Search for the cell housing the specified text and yield its (x, y) center coordinate. 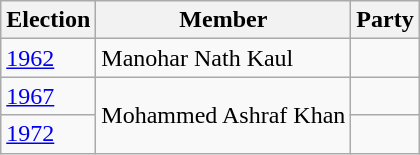
Manohar Nath Kaul (224, 58)
Election (48, 20)
Mohammed Ashraf Khan (224, 115)
Party (385, 20)
Member (224, 20)
1972 (48, 134)
1967 (48, 96)
1962 (48, 58)
